Scan for the cell matching the given text and deliver its (X, Y) coordinate at center. 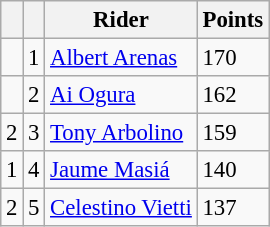
170 (232, 58)
Jaume Masiá (121, 170)
5 (34, 208)
Rider (121, 20)
Albert Arenas (121, 58)
159 (232, 133)
137 (232, 208)
Points (232, 20)
Tony Arbolino (121, 133)
3 (34, 133)
140 (232, 170)
Ai Ogura (121, 95)
Celestino Vietti (121, 208)
4 (34, 170)
162 (232, 95)
